Locate the cell with the specified text and output its (x, y) center coordinate. 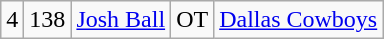
OT (192, 20)
Josh Ball (121, 20)
4 (12, 20)
Dallas Cowboys (298, 20)
138 (48, 20)
